Determine the (X, Y) coordinate at the center of the cell enclosing the given text.  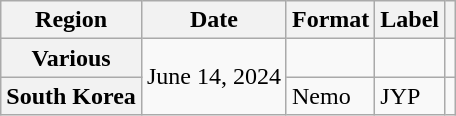
Nemo (330, 96)
Date (214, 20)
Various (72, 58)
South Korea (72, 96)
Region (72, 20)
JYP (410, 96)
Format (330, 20)
Label (410, 20)
June 14, 2024 (214, 77)
